Find where the given text appears and provide that cell's center as (x, y) coordinate. 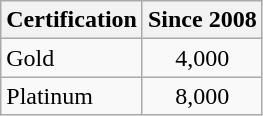
Platinum (72, 96)
Certification (72, 20)
Gold (72, 58)
4,000 (202, 58)
8,000 (202, 96)
Since 2008 (202, 20)
